Output the (x, y) coordinate of the center of the cell containing the given text.  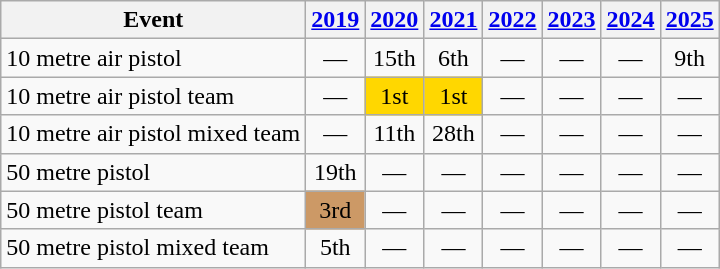
5th (336, 248)
2025 (690, 20)
Event (154, 20)
9th (690, 58)
2024 (630, 20)
2021 (454, 20)
2020 (394, 20)
6th (454, 58)
50 metre pistol (154, 172)
3rd (336, 210)
2019 (336, 20)
19th (336, 172)
10 metre air pistol (154, 58)
2022 (512, 20)
28th (454, 134)
2023 (572, 20)
50 metre pistol mixed team (154, 248)
10 metre air pistol team (154, 96)
15th (394, 58)
11th (394, 134)
10 metre air pistol mixed team (154, 134)
50 metre pistol team (154, 210)
